Determine the (X, Y) coordinate at the center of the cell enclosing the given text.  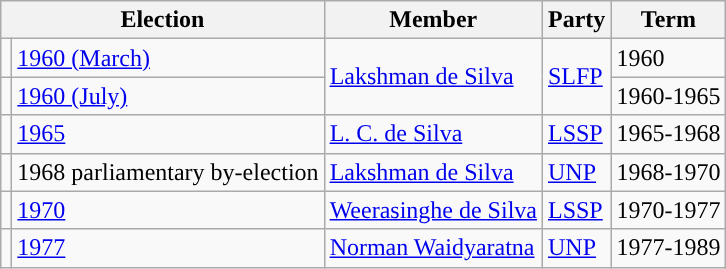
1970-1977 (668, 210)
Norman Waidyaratna (433, 248)
1970 (168, 210)
1977 (168, 248)
SLFP (576, 77)
1968-1970 (668, 172)
1968 parliamentary by-election (168, 172)
1977-1989 (668, 248)
Member (433, 20)
Party (576, 20)
1960 (668, 58)
1965-1968 (668, 134)
L. C. de Silva (433, 134)
1960-1965 (668, 96)
Term (668, 20)
1965 (168, 134)
1960 (July) (168, 96)
1960 (March) (168, 58)
Weerasinghe de Silva (433, 210)
Election (162, 20)
